Return the (X, Y) coordinate for the center point of the cell that contains the specified text.  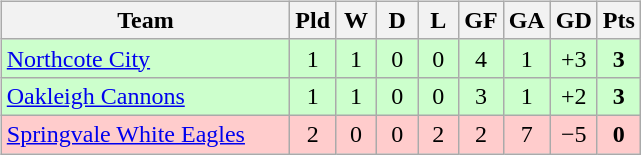
Team (146, 20)
Oakleigh Cannons (146, 96)
GD (574, 20)
GA (526, 20)
GF (481, 20)
4 (481, 58)
−5 (574, 134)
Pts (618, 20)
Springvale White Eagles (146, 134)
Northcote City (146, 58)
+3 (574, 58)
W (356, 20)
+2 (574, 96)
7 (526, 134)
Pld (313, 20)
L (438, 20)
D (398, 20)
